Find where the given text appears and provide that cell's center as (X, Y) coordinate. 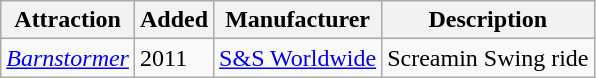
Added (174, 20)
Manufacturer (298, 20)
Screamin Swing ride (488, 58)
S&S Worldwide (298, 58)
Description (488, 20)
Attraction (68, 20)
2011 (174, 58)
Barnstormer (68, 58)
